From the cell containing the given text, extract its center point as [X, Y] coordinate. 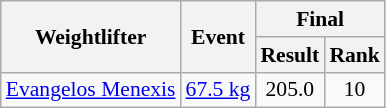
Weightlifter [91, 36]
Final [320, 19]
67.5 kg [218, 90]
Rank [354, 55]
Evangelos Menexis [91, 90]
Event [218, 36]
205.0 [290, 90]
10 [354, 90]
Result [290, 55]
